Provide the (X, Y) coordinate of the cell's center where the given text is located.  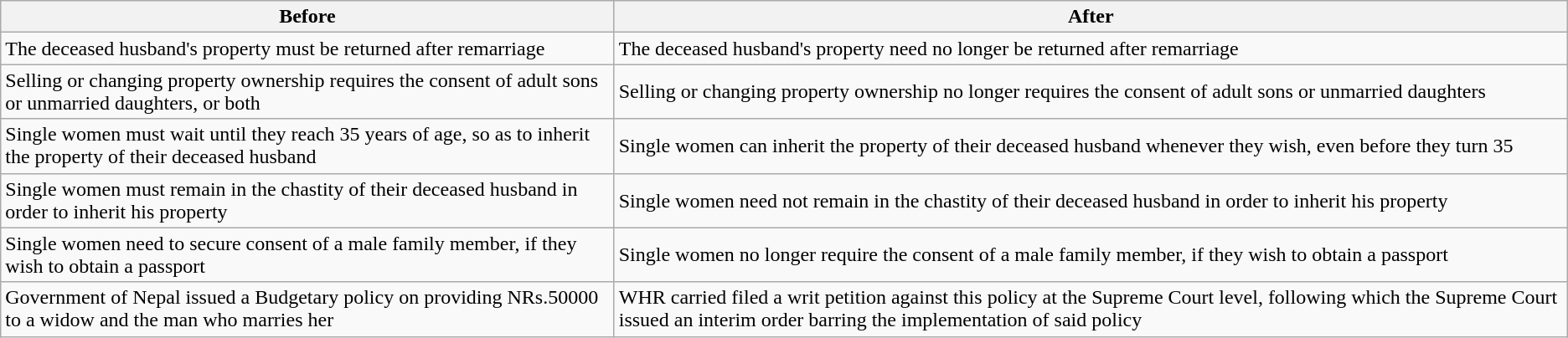
The deceased husband's property must be returned after remarriage (307, 49)
After (1091, 17)
Single women can inherit the property of their deceased husband whenever they wish, even before they turn 35 (1091, 146)
Selling or changing property ownership no longer requires the consent of adult sons or unmarried daughters (1091, 92)
Selling or changing property ownership requires the consent of adult sons or unmarried daughters, or both (307, 92)
Single women need not remain in the chastity of their deceased husband in order to inherit his property (1091, 201)
Single women no longer require the consent of a male family member, if they wish to obtain a passport (1091, 254)
Single women must remain in the chastity of their deceased husband in order to inherit his property (307, 201)
Single women must wait until they reach 35 years of age, so as to inherit the property of their deceased husband (307, 146)
Government of Nepal issued a Budgetary policy on providing NRs.50000 to a widow and the man who marries her (307, 310)
Single women need to secure consent of a male family member, if they wish to obtain a passport (307, 254)
Before (307, 17)
The deceased husband's property need no longer be returned after remarriage (1091, 49)
